Provide the (X, Y) coordinate of the cell's center where the given text is located.  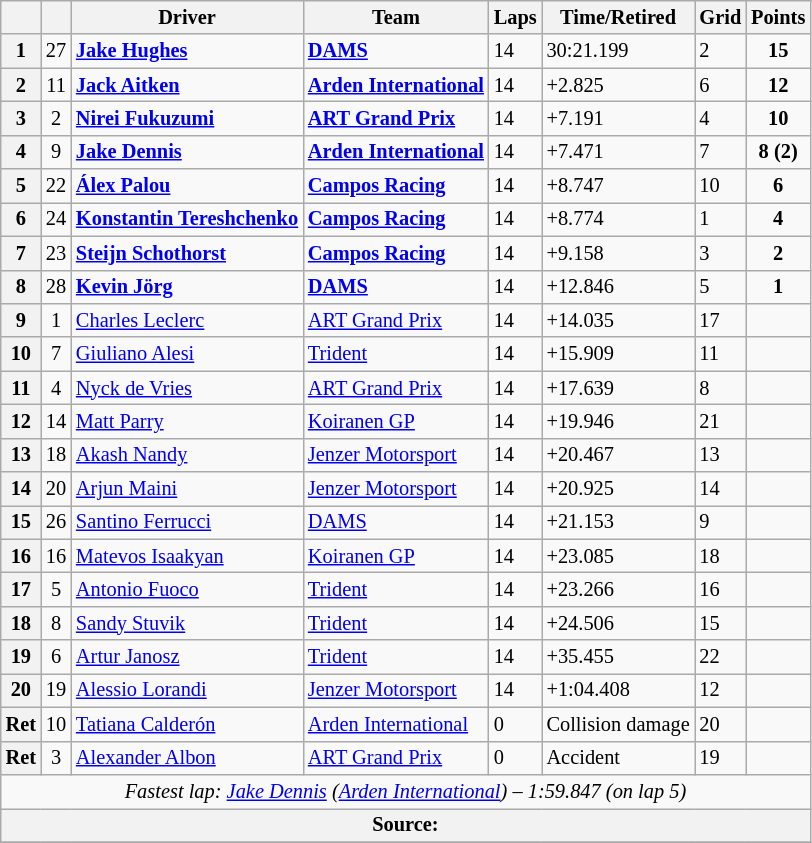
Jake Dennis (187, 152)
Arjun Maini (187, 489)
Fastest lap: Jake Dennis (Arden International) – 1:59.847 (on lap 5) (406, 791)
Santino Ferrucci (187, 522)
+35.455 (618, 657)
Artur Janosz (187, 657)
Matevos Isaakyan (187, 556)
Accident (618, 758)
28 (56, 287)
+12.846 (618, 287)
+24.506 (618, 623)
26 (56, 522)
+19.946 (618, 421)
Jack Aitken (187, 85)
Collision damage (618, 724)
Álex Palou (187, 186)
+2.825 (618, 85)
Tatiana Calderón (187, 724)
+1:04.408 (618, 690)
Nyck de Vries (187, 388)
Giuliano Alesi (187, 354)
Steijn Schothorst (187, 253)
+14.035 (618, 320)
Akash Nandy (187, 455)
+23.266 (618, 589)
Kevin Jörg (187, 287)
Team (396, 17)
+8.747 (618, 186)
+15.909 (618, 354)
+23.085 (618, 556)
Driver (187, 17)
Nirei Fukuzumi (187, 118)
Source: (406, 825)
Jake Hughes (187, 51)
8 (2) (778, 152)
+7.191 (618, 118)
23 (56, 253)
30:21.199 (618, 51)
24 (56, 219)
Time/Retired (618, 17)
Alexander Albon (187, 758)
+7.471 (618, 152)
Konstantin Tereshchenko (187, 219)
+20.925 (618, 489)
Alessio Lorandi (187, 690)
Matt Parry (187, 421)
+9.158 (618, 253)
27 (56, 51)
Sandy Stuvik (187, 623)
Laps (516, 17)
+21.153 (618, 522)
+20.467 (618, 455)
Charles Leclerc (187, 320)
+17.639 (618, 388)
+8.774 (618, 219)
21 (721, 421)
Antonio Fuoco (187, 589)
Grid (721, 17)
Points (778, 17)
